Determine the [X, Y] coordinate at the center of the cell enclosing the given text.  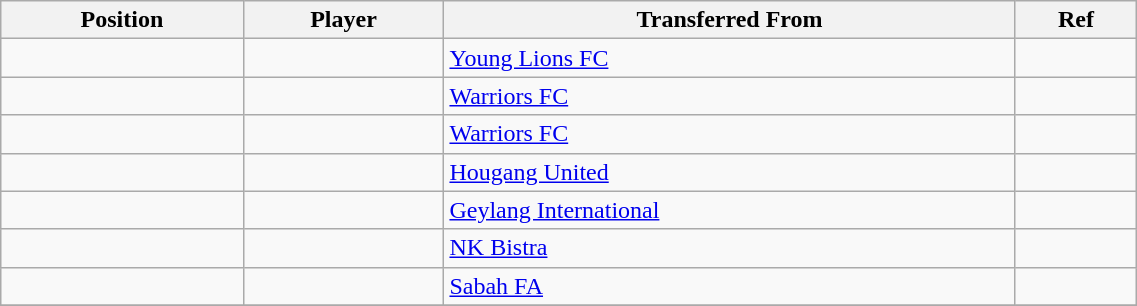
NK Bistra [730, 248]
Geylang International [730, 210]
Hougang United [730, 172]
Sabah FA [730, 286]
Ref [1076, 20]
Player [344, 20]
Transferred From [730, 20]
Position [122, 20]
Young Lions FC [730, 58]
